Pinpoint the cell where the given text exists, returning its [X, Y] midpoint coordinate. 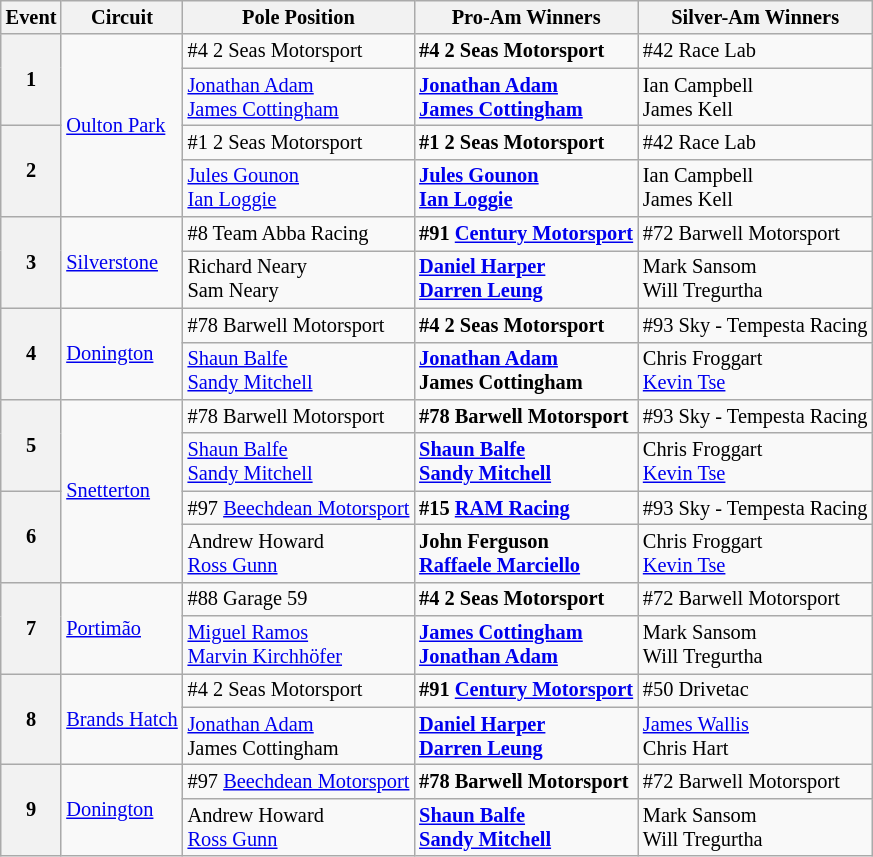
Circuit [122, 17]
6 [32, 536]
7 [32, 628]
3 [32, 262]
#15 RAM Racing [526, 508]
Oulton Park [122, 126]
James Cottingham Jonathan Adam [526, 645]
Snetterton [122, 490]
2 [32, 170]
#50 Drivetac [755, 690]
James Wallis Chris Hart [755, 736]
#88 Garage 59 [299, 599]
#8 Team Abba Racing [299, 234]
5 [32, 444]
4 [32, 354]
Pole Position [299, 17]
John Ferguson Raffaele Marciello [526, 553]
Silver-Am Winners [755, 17]
Silverstone [122, 262]
Richard Neary Sam Neary [299, 279]
8 [32, 718]
9 [32, 810]
Event [32, 17]
Pro-Am Winners [526, 17]
Brands Hatch [122, 718]
Miguel Ramos Marvin Kirchhöfer [299, 645]
1 [32, 80]
Portimão [122, 628]
